Determine the (x, y) coordinate at the center of the cell enclosing the given text.  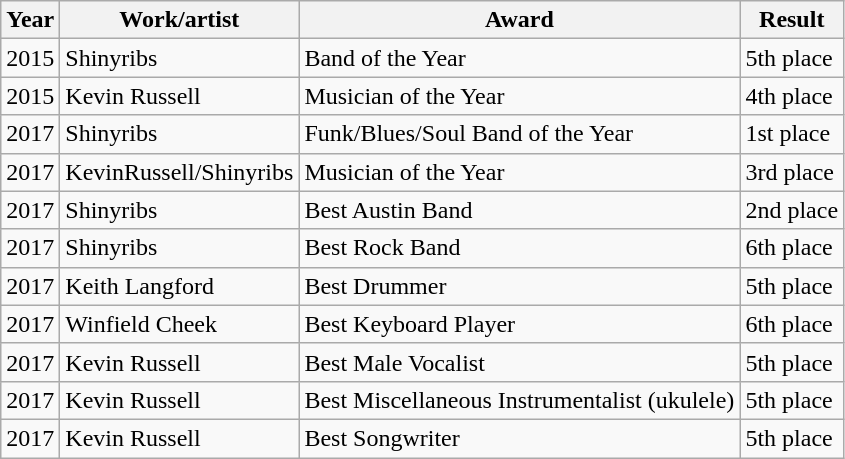
Best Male Vocalist (520, 362)
Best Austin Band (520, 210)
2nd place (792, 210)
Best Songwriter (520, 438)
Work/artist (180, 20)
Result (792, 20)
Winfield Cheek (180, 324)
Best Rock Band (520, 248)
4th place (792, 96)
Band of the Year (520, 58)
Best Drummer (520, 286)
Year (30, 20)
3rd place (792, 172)
Best Miscellaneous Instrumentalist (ukulele) (520, 400)
Funk/Blues/Soul Band of the Year (520, 134)
Award (520, 20)
Keith Langford (180, 286)
1st place (792, 134)
Best Keyboard Player (520, 324)
KevinRussell/Shinyribs (180, 172)
